Provide the [x, y] coordinate of the cell's center where the given text is located.  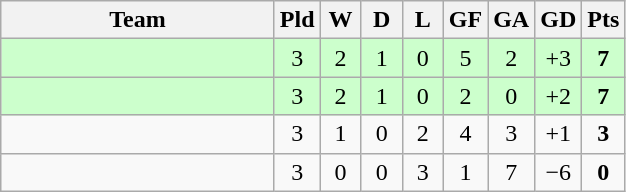
+3 [558, 58]
L [422, 20]
4 [465, 134]
Team [138, 20]
D [382, 20]
W [340, 20]
GF [465, 20]
5 [465, 58]
Pts [604, 20]
GD [558, 20]
Pld [297, 20]
+2 [558, 96]
+1 [558, 134]
GA [512, 20]
−6 [558, 172]
